Return the [X, Y] coordinate for the center point of the cell that contains the specified text.  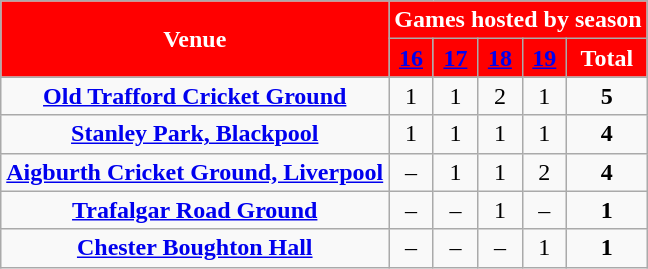
16 [411, 58]
Chester Boughton Hall [195, 248]
Aigburth Cricket Ground, Liverpool [195, 172]
Games hosted by season [518, 20]
Total [608, 58]
Trafalgar Road Ground [195, 210]
Stanley Park, Blackpool [195, 134]
17 [455, 58]
18 [500, 58]
Venue [195, 39]
19 [544, 58]
5 [608, 96]
Old Trafford Cricket Ground [195, 96]
